Capture the cell that displays the provided text and extract its (x, y) central coordinate. 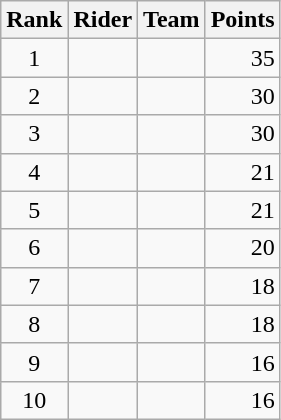
3 (34, 134)
20 (242, 248)
4 (34, 172)
7 (34, 286)
1 (34, 58)
Points (242, 20)
5 (34, 210)
35 (242, 58)
9 (34, 362)
Rider (103, 20)
2 (34, 96)
Rank (34, 20)
6 (34, 248)
10 (34, 400)
Team (172, 20)
8 (34, 324)
